Search for the cell housing the specified text and yield its (X, Y) center coordinate. 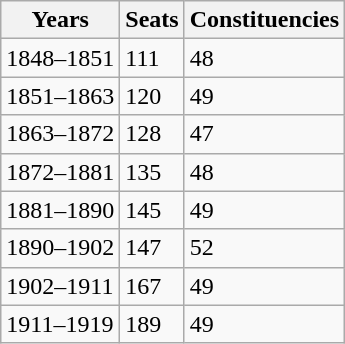
1881–1890 (60, 210)
1911–1919 (60, 324)
47 (264, 134)
1863–1872 (60, 134)
1851–1863 (60, 96)
111 (152, 58)
1848–1851 (60, 58)
147 (152, 248)
189 (152, 324)
1902–1911 (60, 286)
1890–1902 (60, 248)
167 (152, 286)
Seats (152, 20)
128 (152, 134)
145 (152, 210)
Constituencies (264, 20)
120 (152, 96)
52 (264, 248)
1872–1881 (60, 172)
Years (60, 20)
135 (152, 172)
